Detect which cell encompasses the target text, then output its (X, Y) center coordinate. 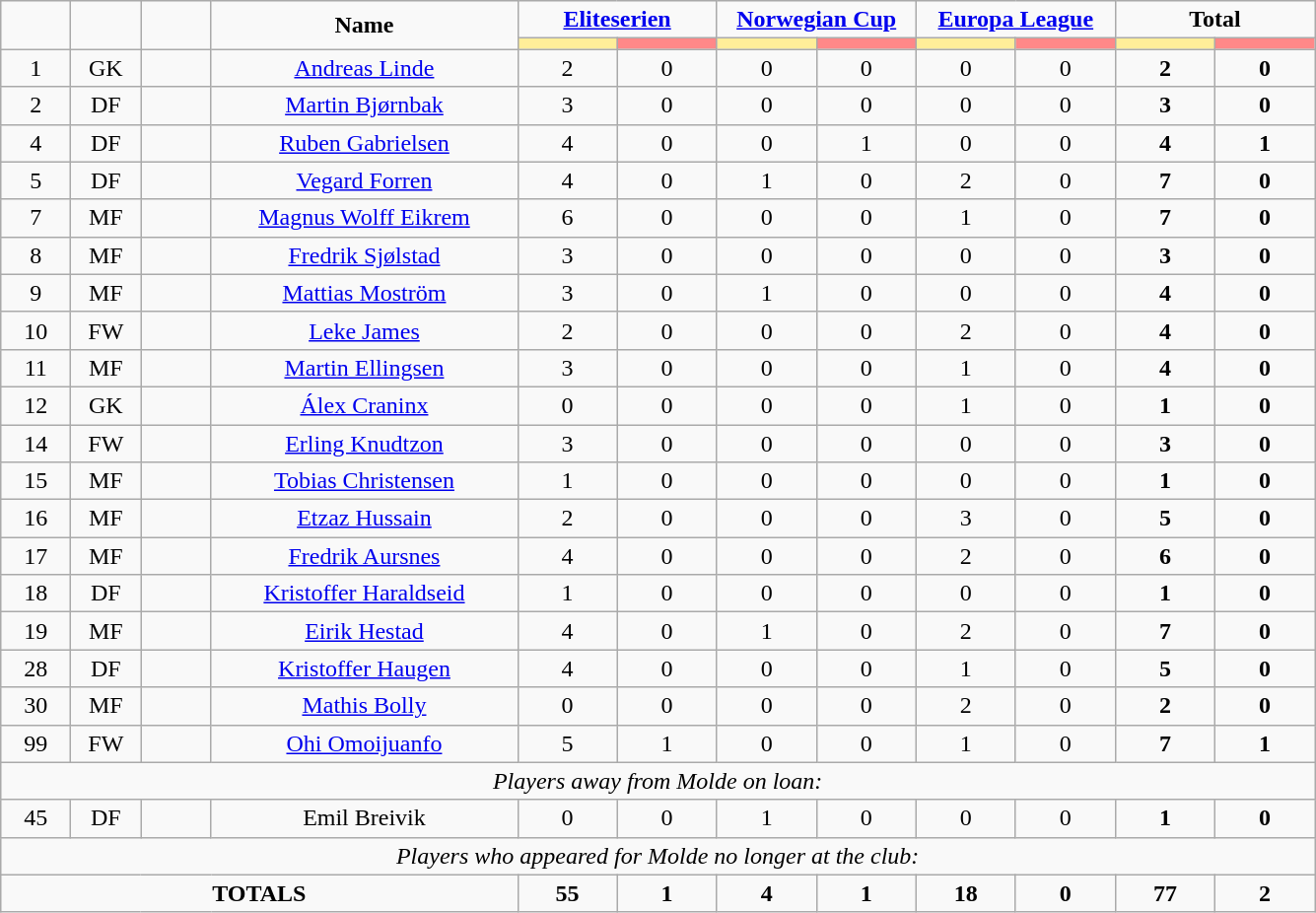
30 (35, 706)
19 (35, 631)
Leke James (365, 330)
8 (35, 255)
Mattias Moström (365, 293)
Players who appeared for Molde no longer at the club: (658, 856)
Magnus Wolff Eikrem (365, 218)
Fredrik Aursnes (365, 556)
99 (35, 743)
45 (35, 818)
Total (1214, 20)
9 (35, 293)
Andreas Linde (365, 68)
Martin Bjørnbak (365, 105)
Players away from Molde on loan: (658, 781)
Eirik Hestad (365, 631)
Name (365, 26)
55 (568, 893)
Europa League (1015, 20)
Kristoffer Haugen (365, 668)
28 (35, 668)
14 (35, 443)
Etzaz Hussain (365, 519)
Fredrik Sjølstad (365, 255)
Norwegian Cup (816, 20)
Kristoffer Haraldseid (365, 594)
Ohi Omoijuanfo (365, 743)
10 (35, 330)
77 (1165, 893)
15 (35, 481)
12 (35, 405)
Tobias Christensen (365, 481)
Eliteserien (617, 20)
TOTALS (259, 893)
16 (35, 519)
11 (35, 368)
17 (35, 556)
Erling Knudtzon (365, 443)
Martin Ellingsen (365, 368)
Ruben Gabrielsen (365, 143)
Mathis Bolly (365, 706)
Álex Craninx (365, 405)
Vegard Forren (365, 180)
Emil Breivik (365, 818)
